Return (X, Y) of the center of cell containing provided text 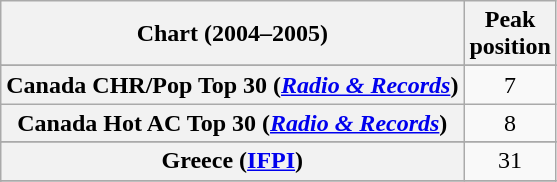
Canada CHR/Pop Top 30 (Radio & Records) (232, 85)
Greece (IFPI) (232, 161)
7 (510, 85)
Canada Hot AC Top 30 (Radio & Records) (232, 123)
31 (510, 161)
8 (510, 123)
Chart (2004–2005) (232, 34)
Peakposition (510, 34)
